Provide the (X, Y) coordinate of the cell's center where the given text is located.  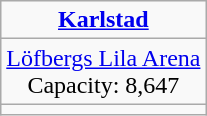
Karlstad (104, 20)
Löfbergs Lila ArenaCapacity: 8,647 (104, 72)
